Detect which cell encompasses the target text, then output its [x, y] center coordinate. 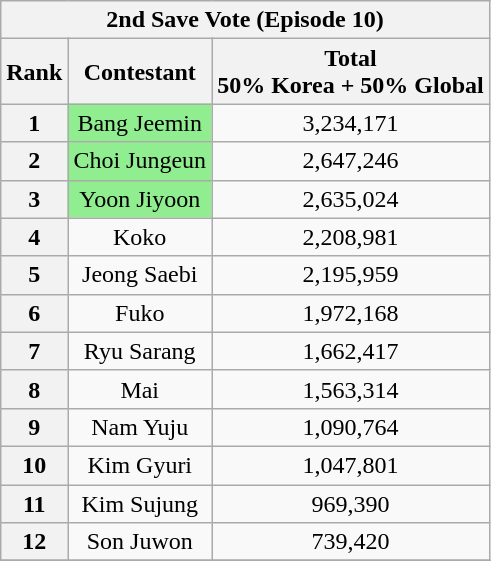
5 [34, 275]
8 [34, 389]
9 [34, 427]
Ryu Sarang [140, 351]
Son Juwon [140, 542]
1,563,314 [351, 389]
4 [34, 237]
2nd Save Vote (Episode 10) [245, 20]
Rank [34, 72]
Yoon Jiyoon [140, 199]
1,047,801 [351, 465]
Mai [140, 389]
969,390 [351, 503]
2 [34, 161]
Kim Sujung [140, 503]
6 [34, 313]
1,662,417 [351, 351]
10 [34, 465]
7 [34, 351]
2,635,024 [351, 199]
Jeong Saebi [140, 275]
3,234,171 [351, 123]
1 [34, 123]
12 [34, 542]
Fuko [140, 313]
Choi Jungeun [140, 161]
739,420 [351, 542]
Bang Jeemin [140, 123]
Koko [140, 237]
3 [34, 199]
1,972,168 [351, 313]
1,090,764 [351, 427]
Total50% Korea + 50% Global [351, 72]
Kim Gyuri [140, 465]
2,195,959 [351, 275]
2,647,246 [351, 161]
Nam Yuju [140, 427]
2,208,981 [351, 237]
Contestant [140, 72]
11 [34, 503]
